Return [X, Y] of the center of cell containing provided text 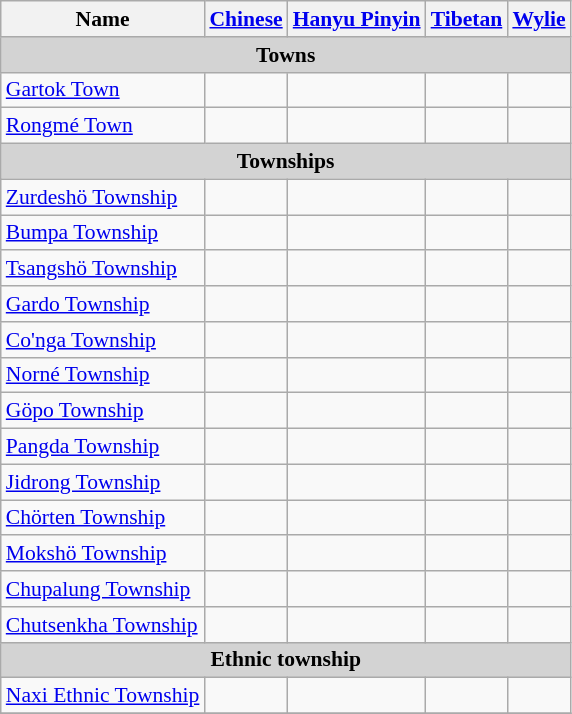
Gartok Town [103, 90]
Göpo Township [103, 411]
Zurdeshö Township [103, 197]
Chinese [246, 19]
Pangda Township [103, 447]
Towns [286, 55]
Co'nga Township [103, 340]
Wylie [538, 19]
Tibetan [467, 19]
Norné Township [103, 375]
Chörten Township [103, 518]
Gardo Township [103, 304]
Hanyu Pinyin [357, 19]
Naxi Ethnic Township [103, 696]
Chutsenkha Township [103, 625]
Mokshö Township [103, 554]
Townships [286, 162]
Ethnic township [286, 660]
Jidrong Township [103, 482]
Chupalung Township [103, 589]
Bumpa Township [103, 233]
Rongmé Town [103, 126]
Tsangshö Township [103, 269]
Name [103, 19]
